Search for the cell housing the specified text and yield its [X, Y] center coordinate. 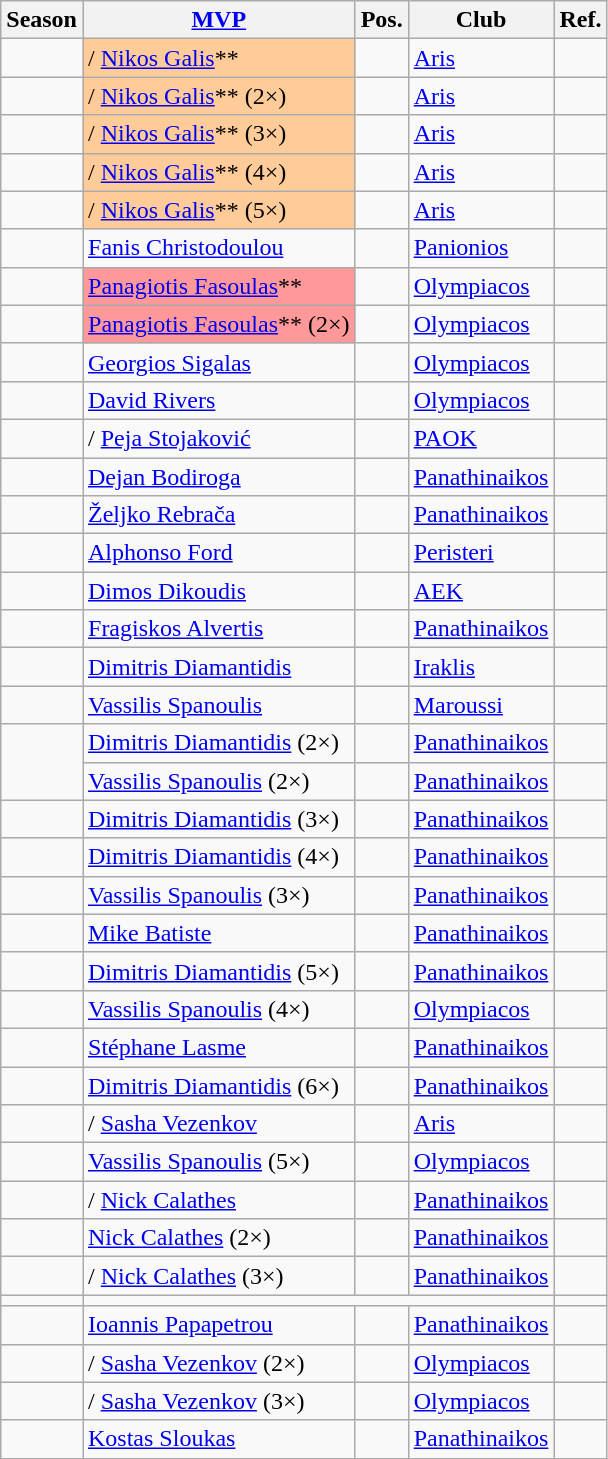
Alphonso Ford [218, 553]
/ Nikos Galis** (4×) [218, 172]
Fanis Christodoulou [218, 248]
/ Nikos Galis** (5×) [218, 210]
Peristeri [481, 553]
AEK [481, 591]
Dimitris Diamantidis [218, 667]
Ioannis Papapetrou [218, 1325]
/ Sasha Vezenkov [218, 1124]
Dimos Dikoudis [218, 591]
Dimitris Diamantidis (4×) [218, 857]
David Rivers [218, 400]
Dimitris Diamantidis (5×) [218, 971]
Panionios [481, 248]
Dejan Bodiroga [218, 477]
Iraklis [481, 667]
Mike Batiste [218, 933]
MVP [218, 20]
/ Peja Stojaković [218, 438]
Fragiskos Alvertis [218, 629]
Panagiotis Fasoulas** (2×) [218, 324]
Nick Calathes (2×) [218, 1238]
Vassilis Spanoulis (4×) [218, 1009]
/ Nikos Galis** [218, 58]
/ Nick Calathes [218, 1200]
Vassilis Spanoulis (3×) [218, 895]
Ref. [580, 20]
/ Sasha Vezenkov (2×) [218, 1363]
Stéphane Lasme [218, 1047]
Georgios Sigalas [218, 362]
Maroussi [481, 705]
/ Sasha Vezenkov (3×) [218, 1401]
Season [42, 20]
/ Nick Calathes (3×) [218, 1276]
Club [481, 20]
Dimitris Diamantidis (2×) [218, 743]
Kostas Sloukas [218, 1439]
Dimitris Diamantidis (3×) [218, 819]
/ Nikos Galis** (3×) [218, 134]
Vassilis Spanoulis (2×) [218, 781]
/ Nikos Galis** (2×) [218, 96]
Vassilis Spanoulis (5×) [218, 1162]
PAOK [481, 438]
Željko Rebrača [218, 515]
Panagiotis Fasoulas** [218, 286]
Dimitris Diamantidis (6×) [218, 1085]
Vassilis Spanoulis [218, 705]
Pos. [382, 20]
